Search for the cell housing the specified text and yield its [X, Y] center coordinate. 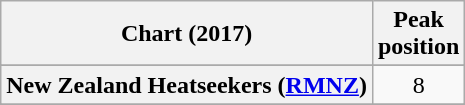
8 [418, 85]
New Zealand Heatseekers (RMNZ) [187, 85]
Chart (2017) [187, 34]
Peakposition [418, 34]
